Return the [x, y] coordinate for the center point of the cell that contains the specified text.  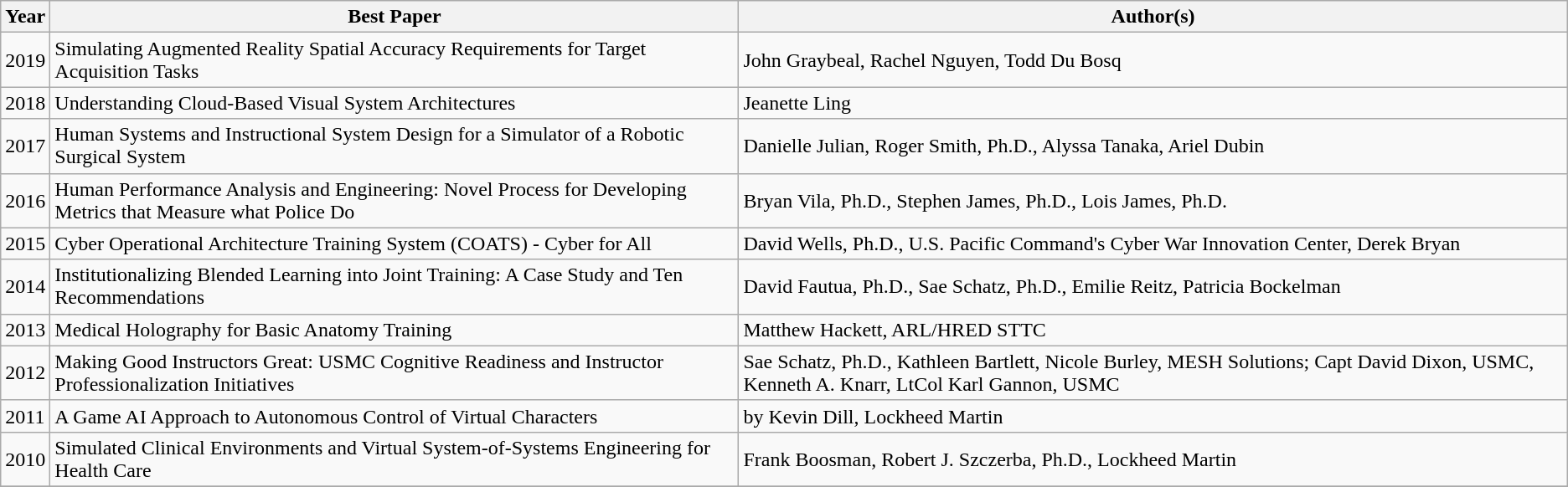
John Graybeal, Rachel Nguyen, Todd Du Bosq [1153, 60]
Best Paper [395, 17]
Jeanette Ling [1153, 103]
Medical Holography for Basic Anatomy Training [395, 330]
2013 [25, 330]
Understanding Cloud-Based Visual System Architectures [395, 103]
Frank Boosman, Robert J. Szczerba, Ph.D., Lockheed Martin [1153, 459]
Author(s) [1153, 17]
2012 [25, 373]
Year [25, 17]
Human Performance Analysis and Engineering: Novel Process for Developing Metrics that Measure what Police Do [395, 201]
2017 [25, 146]
2014 [25, 286]
David Fautua, Ph.D., Sae Schatz, Ph.D., Emilie Reitz, Patricia Bockelman [1153, 286]
2015 [25, 243]
Danielle Julian, Roger Smith, Ph.D., Alyssa Tanaka, Ariel Dubin [1153, 146]
2011 [25, 416]
Simulating Augmented Reality Spatial Accuracy Requirements for Target Acquisition Tasks [395, 60]
2010 [25, 459]
Matthew Hackett, ARL/HRED STTC [1153, 330]
by Kevin Dill, Lockheed Martin [1153, 416]
Bryan Vila, Ph.D., Stephen James, Ph.D., Lois James, Ph.D. [1153, 201]
David Wells, Ph.D., U.S. Pacific Command's Cyber War Innovation Center, Derek Bryan [1153, 243]
2019 [25, 60]
A Game AI Approach to Autonomous Control of Virtual Characters [395, 416]
Simulated Clinical Environments and Virtual System-of-Systems Engineering for Health Care [395, 459]
Human Systems and Instructional System Design for a Simulator of a Robotic Surgical System [395, 146]
2016 [25, 201]
Institutionalizing Blended Learning into Joint Training: A Case Study and Ten Recommendations [395, 286]
2018 [25, 103]
Sae Schatz, Ph.D., Kathleen Bartlett, Nicole Burley, MESH Solutions; Capt David Dixon, USMC, Kenneth A. Knarr, LtCol Karl Gannon, USMC [1153, 373]
Cyber Operational Architecture Training System (COATS) - Cyber for All [395, 243]
Making Good Instructors Great: USMC Cognitive Readiness and Instructor Professionalization Initiatives [395, 373]
